Determine the (x, y) coordinate at the center of the cell enclosing the given text.  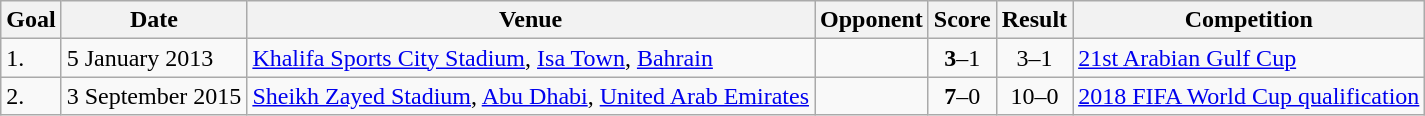
2018 FIFA World Cup qualification (1249, 96)
Goal (31, 20)
Score (962, 20)
Opponent (871, 20)
2. (31, 96)
Competition (1249, 20)
21st Arabian Gulf Cup (1249, 58)
1. (31, 58)
Khalifa Sports City Stadium, Isa Town, Bahrain (531, 58)
Venue (531, 20)
5 January 2013 (154, 58)
Date (154, 20)
7–0 (962, 96)
Sheikh Zayed Stadium, Abu Dhabi, United Arab Emirates (531, 96)
Result (1034, 20)
3 September 2015 (154, 96)
10–0 (1034, 96)
